Scan for the cell matching the given text and deliver its [x, y] coordinate at center. 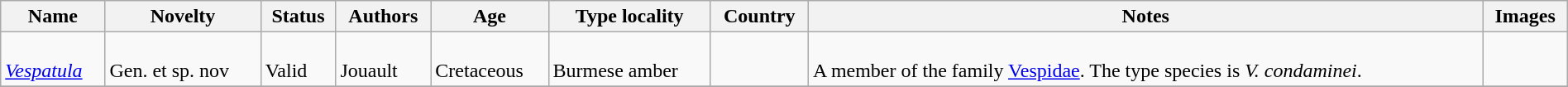
Name [53, 17]
Age [490, 17]
Gen. et sp. nov [183, 60]
Valid [298, 60]
Images [1525, 17]
Authors [384, 17]
Country [759, 17]
Cretaceous [490, 60]
Burmese amber [629, 60]
Notes [1145, 17]
Vespatula [53, 60]
A member of the family Vespidae. The type species is V. condaminei. [1145, 60]
Novelty [183, 17]
Type locality [629, 17]
Jouault [384, 60]
Status [298, 17]
